Scan for the cell matching the given text and deliver its [x, y] coordinate at center. 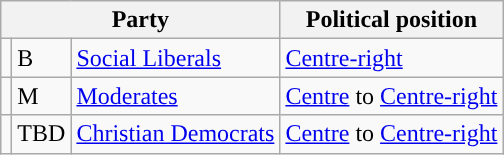
Political position [392, 20]
Centre-right [392, 58]
M [42, 96]
TBD [42, 134]
B [42, 58]
Moderates [176, 96]
Social Liberals [176, 58]
Party [140, 20]
Christian Democrats [176, 134]
